Pinpoint the cell where the given text exists, returning its (X, Y) midpoint coordinate. 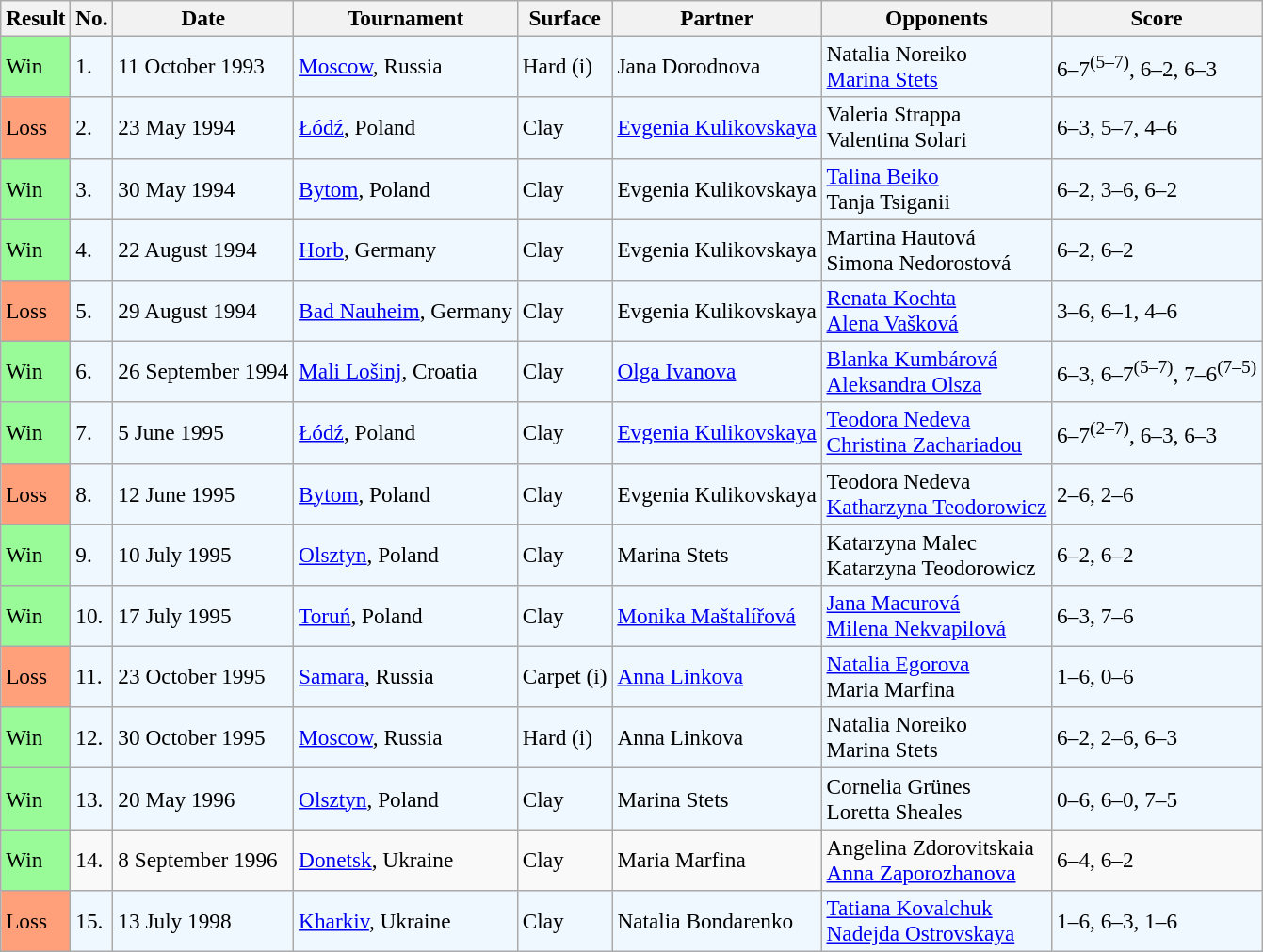
Donetsk, Ukraine (406, 859)
Score (1157, 18)
30 May 1994 (203, 188)
6–3, 6–7(5–7), 7–6(7–5) (1157, 371)
Kharkiv, Ukraine (406, 921)
6–2, 3–6, 6–2 (1157, 188)
7. (92, 433)
Surface (565, 18)
Tatiana Kovalchuk Nadejda Ostrovskaya (936, 921)
Teodora Nedeva Katharzyna Teodorowicz (936, 493)
Horb, Germany (406, 249)
11 October 1993 (203, 66)
30 October 1995 (203, 738)
29 August 1994 (203, 311)
8. (92, 493)
Partner (717, 18)
23 May 1994 (203, 128)
20 May 1996 (203, 799)
1–6, 6–3, 1–6 (1157, 921)
10. (92, 616)
17 July 1995 (203, 616)
No. (92, 18)
Angelina Zdorovitskaia Anna Zaporozhanova (936, 859)
5 June 1995 (203, 433)
Jana Macurová Milena Nekvapilová (936, 616)
Martina Hautová Simona Nedorostová (936, 249)
Blanka Kumbárová Aleksandra Olsza (936, 371)
Mali Lošinj, Croatia (406, 371)
Jana Dorodnova (717, 66)
6–4, 6–2 (1157, 859)
2. (92, 128)
5. (92, 311)
Katarzyna Malec Katarzyna Teodorowicz (936, 554)
Olga Ivanova (717, 371)
Opponents (936, 18)
15. (92, 921)
6–3, 5–7, 4–6 (1157, 128)
Carpet (i) (565, 676)
9. (92, 554)
6–7(5–7), 6–2, 6–3 (1157, 66)
2–6, 2–6 (1157, 493)
22 August 1994 (203, 249)
26 September 1994 (203, 371)
23 October 1995 (203, 676)
Teodora Nedeva Christina Zachariadou (936, 433)
Samara, Russia (406, 676)
1–6, 0–6 (1157, 676)
Tournament (406, 18)
14. (92, 859)
13 July 1998 (203, 921)
12 June 1995 (203, 493)
Monika Maštalířová (717, 616)
6. (92, 371)
12. (92, 738)
8 September 1996 (203, 859)
3. (92, 188)
Maria Marfina (717, 859)
Natalia Bondarenko (717, 921)
Cornelia Grünes Loretta Sheales (936, 799)
Date (203, 18)
1. (92, 66)
Toruń, Poland (406, 616)
Renata Kochta Alena Vašková (936, 311)
4. (92, 249)
Talina Beiko Tanja Tsiganii (936, 188)
0–6, 6–0, 7–5 (1157, 799)
10 July 1995 (203, 554)
13. (92, 799)
6–7(2–7), 6–3, 6–3 (1157, 433)
Valeria Strappa Valentina Solari (936, 128)
6–2, 2–6, 6–3 (1157, 738)
6–3, 7–6 (1157, 616)
Result (36, 18)
Bad Nauheim, Germany (406, 311)
Natalia Egorova Maria Marfina (936, 676)
3–6, 6–1, 4–6 (1157, 311)
11. (92, 676)
